Search for the cell housing the specified text and yield its (x, y) center coordinate. 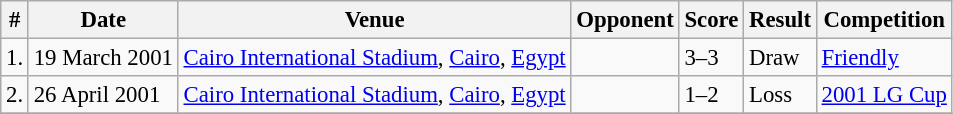
# (15, 20)
19 March 2001 (103, 58)
Friendly (884, 58)
3–3 (712, 58)
26 April 2001 (103, 95)
Draw (780, 58)
1–2 (712, 95)
2. (15, 95)
2001 LG Cup (884, 95)
Score (712, 20)
Opponent (625, 20)
1. (15, 58)
Venue (374, 20)
Competition (884, 20)
Result (780, 20)
Date (103, 20)
Loss (780, 95)
